Find where the given text appears and provide that cell's center as (x, y) coordinate. 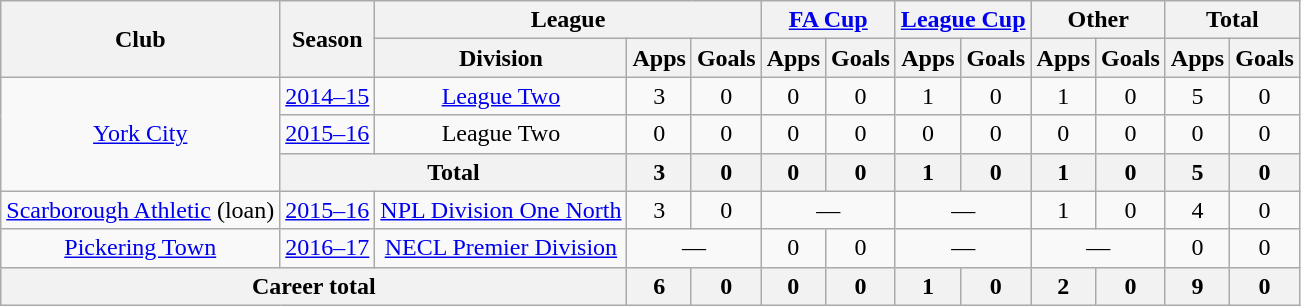
Career total (314, 286)
6 (659, 286)
Other (1098, 20)
4 (1197, 210)
NPL Division One North (501, 210)
Scarborough Athletic (loan) (140, 210)
2 (1063, 286)
Division (501, 58)
Season (328, 39)
2014–15 (328, 96)
League (568, 20)
York City (140, 134)
Pickering Town (140, 248)
FA Cup (828, 20)
League Cup (963, 20)
2016–17 (328, 248)
NECL Premier Division (501, 248)
Club (140, 39)
9 (1197, 286)
